Provide the (X, Y) coordinate of the cell's center where the given text is located.  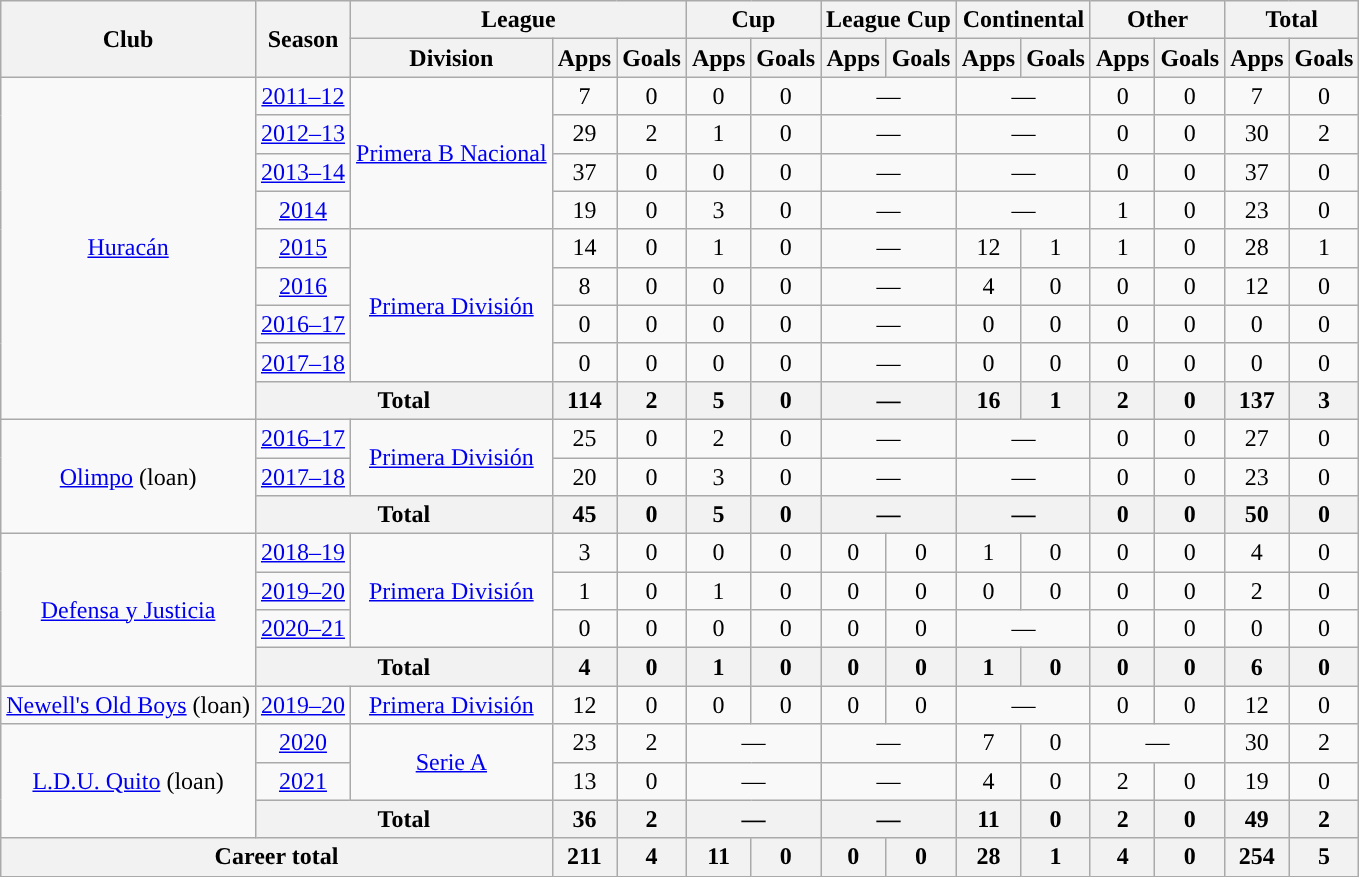
Continental (1023, 20)
211 (584, 857)
Defensa y Justicia (128, 610)
2016 (302, 286)
50 (1257, 515)
L.D.U. Quito (loan) (128, 781)
2011–12 (302, 96)
League (519, 20)
2020 (302, 743)
Club (128, 39)
6 (1257, 667)
137 (1257, 400)
254 (1257, 857)
27 (1257, 438)
2021 (302, 781)
20 (584, 477)
2018–19 (302, 553)
8 (584, 286)
25 (584, 438)
Career total (276, 857)
League Cup (889, 20)
Olimpo (loan) (128, 476)
36 (584, 819)
114 (584, 400)
2013–14 (302, 172)
2012–13 (302, 134)
14 (584, 248)
2015 (302, 248)
Other (1157, 20)
45 (584, 515)
2014 (302, 210)
Cup (753, 20)
2020–21 (302, 629)
Primera B Nacional (452, 153)
13 (584, 781)
Serie A (452, 762)
29 (584, 134)
16 (988, 400)
Season (302, 39)
Newell's Old Boys (loan) (128, 705)
Huracán (128, 248)
Division (452, 58)
49 (1257, 819)
